Locate the cell with the specified text and output its [X, Y] center coordinate. 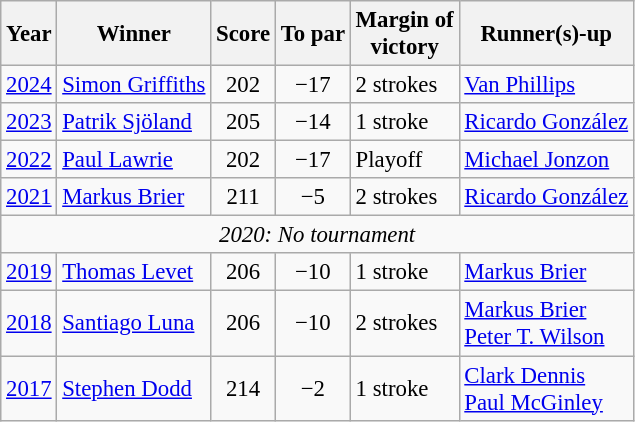
Year [29, 34]
Score [244, 34]
Stephen Dodd [134, 388]
Thomas Levet [134, 273]
Runner(s)-up [546, 34]
Paul Lawrie [134, 160]
2018 [29, 324]
Playoff [404, 160]
Winner [134, 34]
Margin ofvictory [404, 34]
Markus Brier Peter T. Wilson [546, 324]
−2 [312, 388]
Clark Dennis Paul McGinley [546, 388]
211 [244, 197]
Michael Jonzon [546, 160]
Simon Griffiths [134, 85]
214 [244, 388]
205 [244, 122]
2017 [29, 388]
Santiago Luna [134, 324]
2024 [29, 85]
Van Phillips [546, 85]
To par [312, 34]
2023 [29, 122]
2022 [29, 160]
Patrik Sjöland [134, 122]
2019 [29, 273]
−14 [312, 122]
2021 [29, 197]
−5 [312, 197]
2020: No tournament [318, 235]
